Output the [x, y] coordinate of the center of the cell containing the given text.  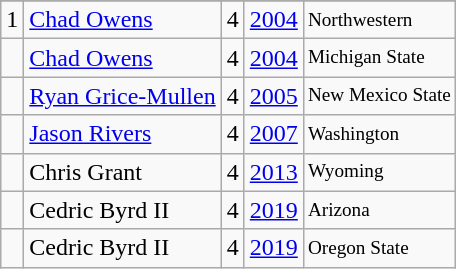
1 [12, 20]
Wyoming [379, 172]
Michigan State [379, 58]
Arizona [379, 210]
Washington [379, 134]
Oregon State [379, 248]
Northwestern [379, 20]
2005 [274, 96]
2007 [274, 134]
Ryan Grice-Mullen [122, 96]
Chris Grant [122, 172]
2013 [274, 172]
Jason Rivers [122, 134]
New Mexico State [379, 96]
